From the cell containing the given text, extract its center point as [X, Y] coordinate. 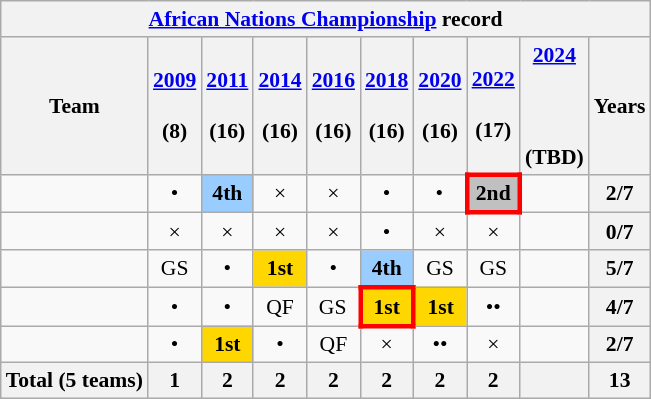
4/7 [620, 306]
2020 (16) [440, 106]
African Nations Championship record [326, 19]
Years [620, 106]
2nd [494, 194]
2011 (16) [227, 106]
2016 (16) [334, 106]
2014 (16) [280, 106]
2018 (16) [386, 106]
13 [620, 381]
2024 (TBD) [554, 106]
Team [74, 106]
1 [174, 381]
2022 (17) [494, 106]
Total (5 teams) [74, 381]
5/7 [620, 268]
0/7 [620, 232]
2009 (8) [174, 106]
